Return (x, y) of the center of cell containing provided text 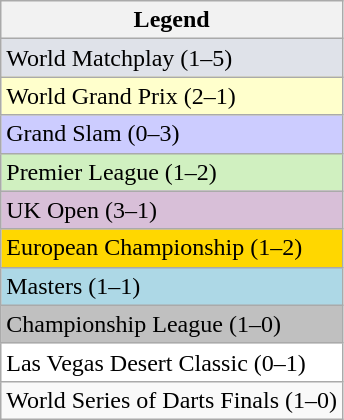
Championship League (1–0) (172, 324)
Premier League (1–2) (172, 172)
Grand Slam (0–3) (172, 134)
World Grand Prix (2–1) (172, 96)
Legend (172, 20)
Las Vegas Desert Classic (0–1) (172, 362)
World Series of Darts Finals (1–0) (172, 400)
World Matchplay (1–5) (172, 58)
Masters (1–1) (172, 286)
UK Open (3–1) (172, 210)
European Championship (1–2) (172, 248)
